Scan for the cell matching the given text and deliver its [x, y] coordinate at center. 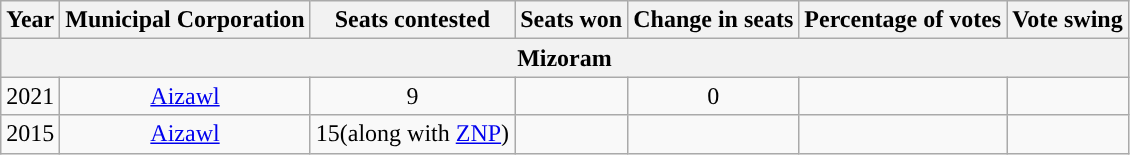
9 [412, 96]
Seats contested [412, 20]
Mizoram [564, 58]
Year [30, 20]
2021 [30, 96]
15(along with ZNP) [412, 134]
Percentage of votes [903, 20]
Vote swing [1068, 20]
0 [714, 96]
2015 [30, 134]
Seats won [572, 20]
Municipal Corporation [185, 20]
Change in seats [714, 20]
